Find where the given text appears and provide that cell's center as (X, Y) coordinate. 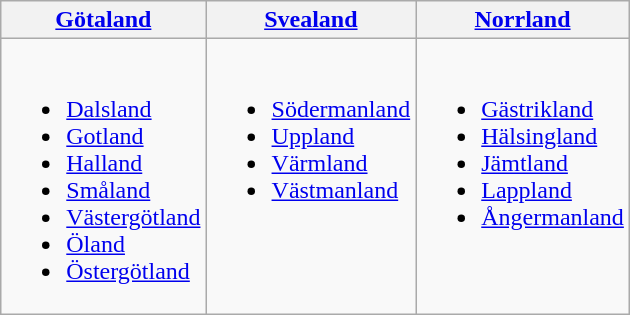
SödermanlandUpplandVärmlandVästmanland (311, 176)
GästriklandHälsinglandJämtlandLapplandÅngermanland (523, 176)
Norrland (523, 20)
Svealand (311, 20)
Götaland (104, 20)
DalslandGotlandHallandSmålandVästergötlandÖlandÖstergötland (104, 176)
